Pinpoint the cell where the given text exists, returning its (x, y) midpoint coordinate. 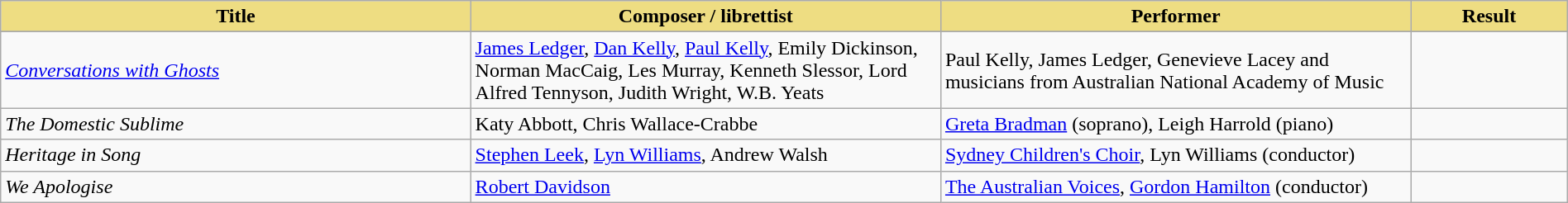
Paul Kelly, James Ledger, Genevieve Lacey and musicians from Australian National Academy of Music (1175, 70)
Stephen Leek, Lyn Williams, Andrew Walsh (705, 155)
We Apologise (236, 186)
Title (236, 17)
The Domestic Sublime (236, 124)
Greta Bradman (soprano), Leigh Harrold (piano) (1175, 124)
Heritage in Song (236, 155)
James Ledger, Dan Kelly, Paul Kelly, Emily Dickinson, Norman MacCaig, Les Murray, Kenneth Slessor, Lord Alfred Tennyson, Judith Wright, W.B. Yeats (705, 70)
Sydney Children's Choir, Lyn Williams (conductor) (1175, 155)
Katy Abbott, Chris Wallace-Crabbe (705, 124)
Robert Davidson (705, 186)
Result (1489, 17)
Composer / librettist (705, 17)
The Australian Voices, Gordon Hamilton (conductor) (1175, 186)
Performer (1175, 17)
Conversations with Ghosts (236, 70)
